Determine the (x, y) coordinate at the center of the cell enclosing the given text.  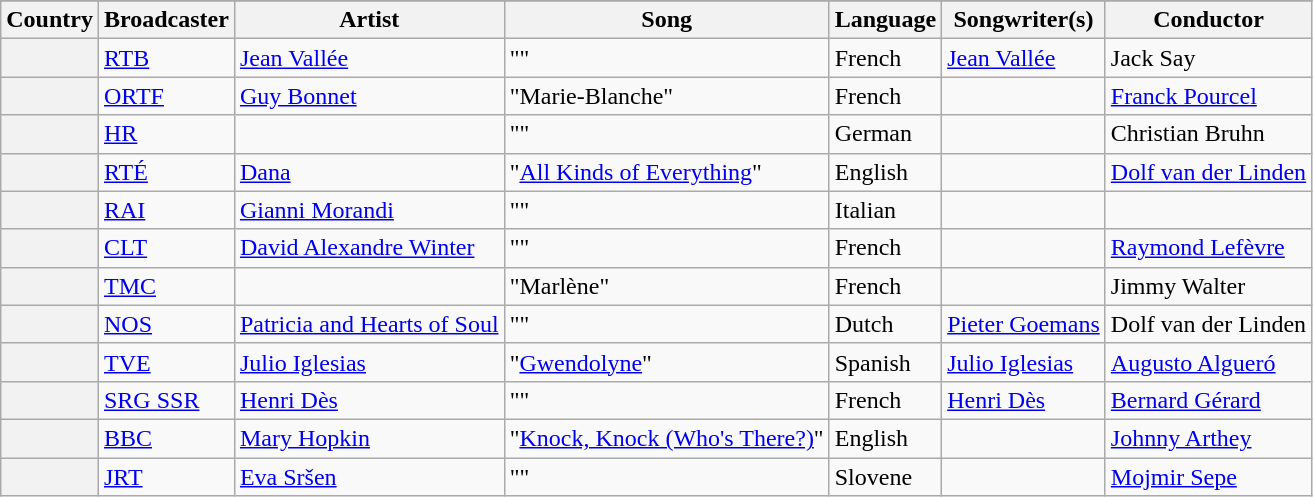
Raymond Lefèvre (1208, 248)
TMC (166, 286)
Language (885, 20)
Christian Bruhn (1208, 134)
Songwriter(s) (1024, 20)
Guy Bonnet (369, 96)
Song (666, 20)
TVE (166, 362)
"Gwendolyne" (666, 362)
Slovene (885, 477)
ORTF (166, 96)
Mojmir Sepe (1208, 477)
Artist (369, 20)
Pieter Goemans (1024, 324)
"Marlène" (666, 286)
Gianni Morandi (369, 210)
JRT (166, 477)
Augusto Algueró (1208, 362)
RTÉ (166, 172)
Country (50, 20)
Bernard Gérard (1208, 400)
NOS (166, 324)
Dutch (885, 324)
Patricia and Hearts of Soul (369, 324)
Spanish (885, 362)
Mary Hopkin (369, 438)
RTB (166, 58)
RAI (166, 210)
"Marie-Blanche" (666, 96)
"All Kinds of Everything" (666, 172)
Franck Pourcel (1208, 96)
HR (166, 134)
Jimmy Walter (1208, 286)
CLT (166, 248)
Italian (885, 210)
"Knock, Knock (Who's There?)" (666, 438)
Conductor (1208, 20)
Jack Say (1208, 58)
SRG SSR (166, 400)
Dana (369, 172)
Johnny Arthey (1208, 438)
German (885, 134)
BBC (166, 438)
Eva Sršen (369, 477)
David Alexandre Winter (369, 248)
Broadcaster (166, 20)
